Search for the cell housing the specified text and yield its (x, y) center coordinate. 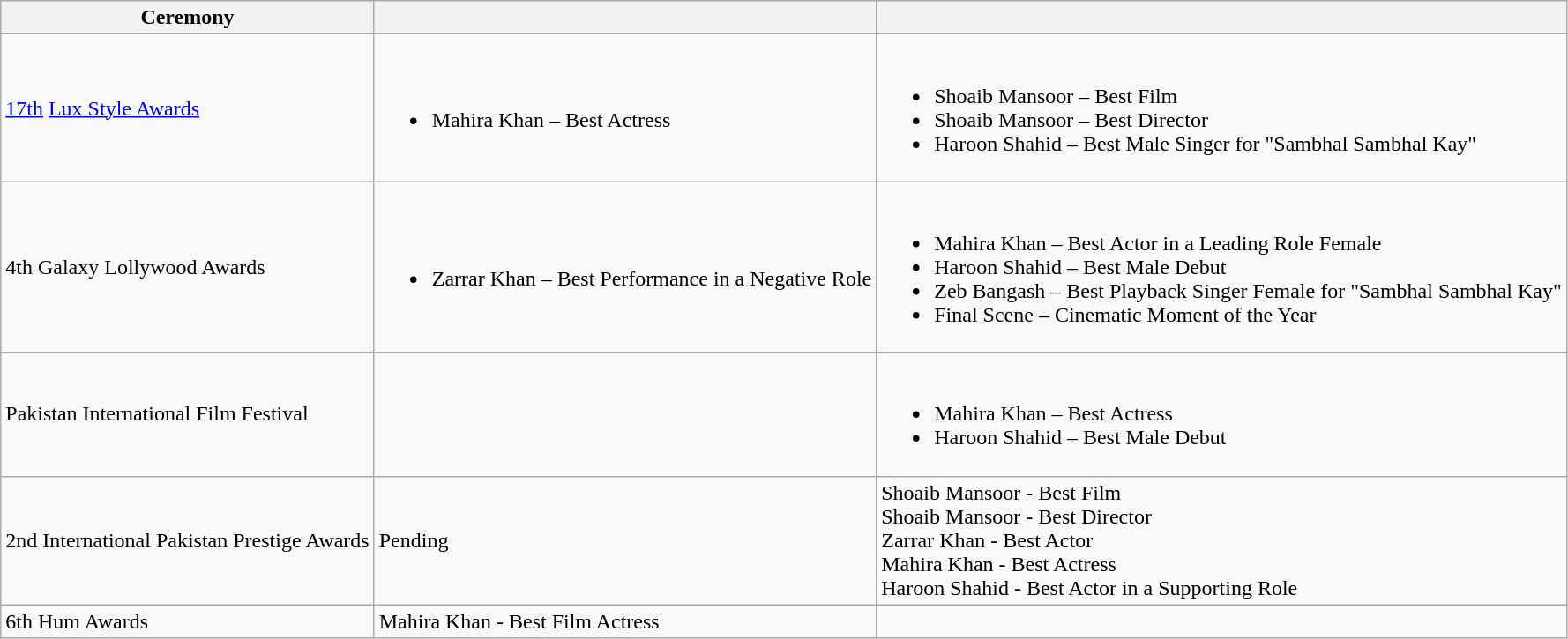
Mahira Khan – Best ActressHaroon Shahid – Best Male Debut (1222, 414)
Zarrar Khan – Best Performance in a Negative Role (625, 267)
Ceremony (187, 18)
Mahira Khan – Best Actress (625, 108)
Shoaib Mansoor – Best FilmShoaib Mansoor – Best DirectorHaroon Shahid – Best Male Singer for "Sambhal Sambhal Kay" (1222, 108)
2nd International Pakistan Prestige Awards (187, 540)
4th Galaxy Lollywood Awards (187, 267)
Mahira Khan - Best Film Actress (625, 621)
6th Hum Awards (187, 621)
Pakistan International Film Festival (187, 414)
Pending (625, 540)
17th Lux Style Awards (187, 108)
